Search for the cell housing the specified text and yield its [X, Y] center coordinate. 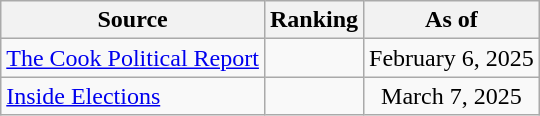
Inside Elections [133, 96]
Source [133, 20]
Ranking [314, 20]
March 7, 2025 [452, 96]
February 6, 2025 [452, 58]
As of [452, 20]
The Cook Political Report [133, 58]
